Locate the cell with the specified text and output its [x, y] center coordinate. 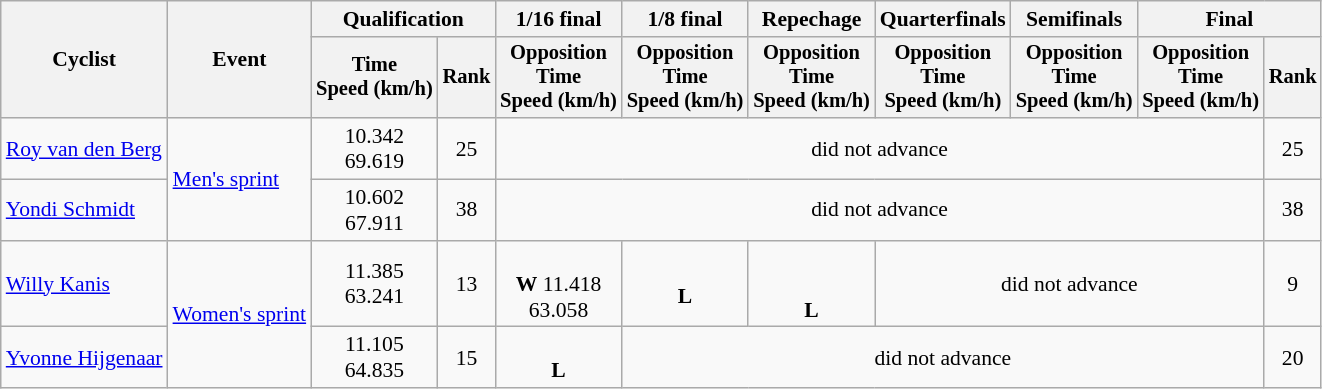
Final [1229, 19]
Men's sprint [240, 179]
1/8 final [686, 19]
Yondi Schmidt [84, 210]
Yvonne Hijgenaar [84, 358]
Quarterfinals [943, 19]
15 [467, 358]
Women's sprint [240, 315]
Event [240, 60]
11.10564.835 [374, 358]
TimeSpeed (km/h) [374, 78]
20 [1293, 358]
Qualification [403, 19]
Repechage [812, 19]
1/16 final [558, 19]
9 [1293, 284]
Semifinals [1074, 19]
Roy van den Berg [84, 148]
Willy Kanis [84, 284]
10.60267.911 [374, 210]
W 11.41863.058 [558, 284]
13 [467, 284]
10.34269.619 [374, 148]
11.38563.241 [374, 284]
Cyclist [84, 60]
